Output the (X, Y) coordinate of the center of the cell containing the given text.  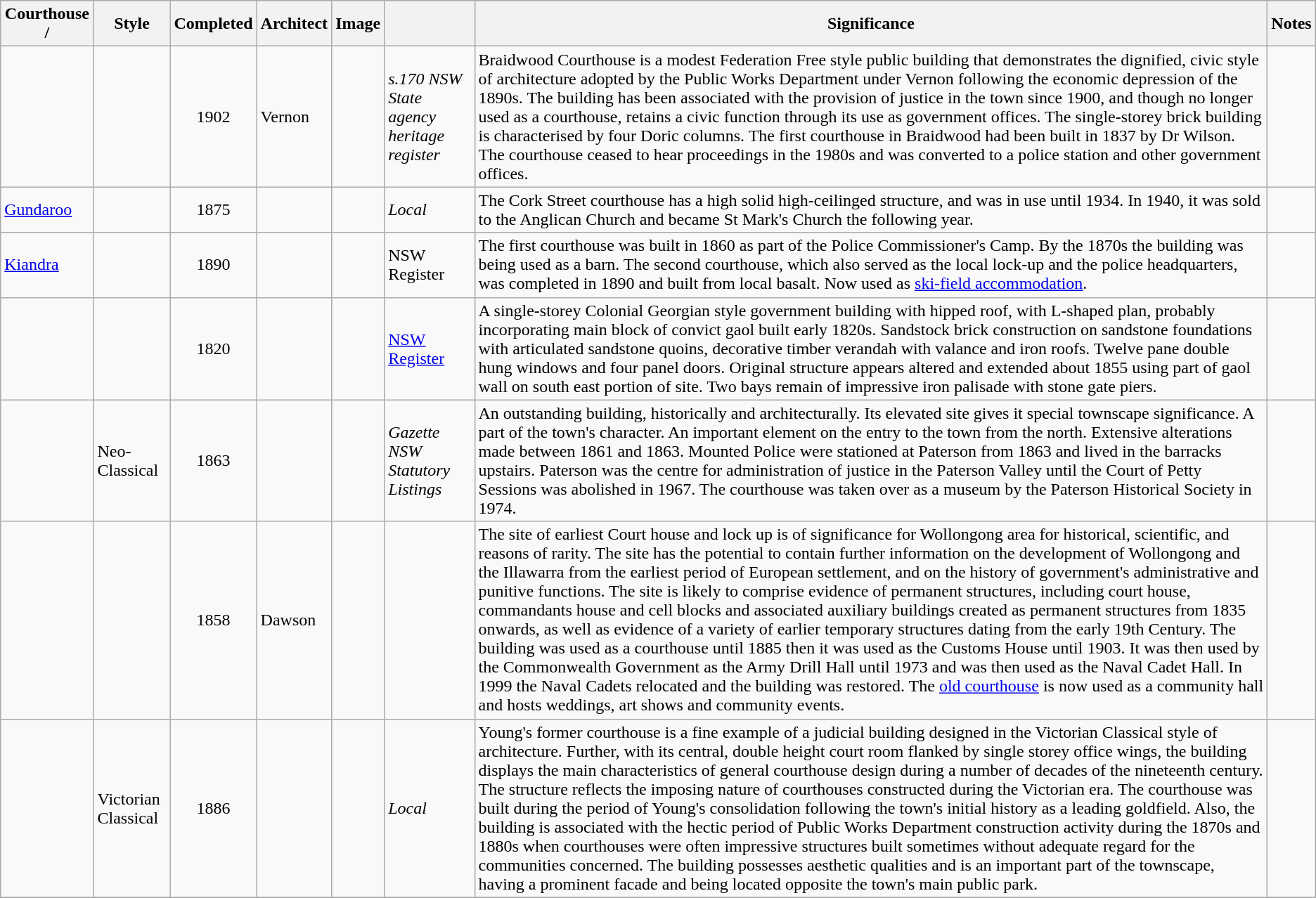
Gazette NSW Statutory Listings (430, 461)
Significance (871, 24)
Completed (214, 24)
1890 (214, 265)
Style (132, 24)
Kiandra (47, 265)
1875 (214, 209)
Gundaroo (47, 209)
1886 (214, 808)
s.170 NSW State agency heritage register (430, 117)
Image (359, 24)
Dawson (294, 620)
Notes (1291, 24)
1902 (214, 117)
Victorian Classical (132, 808)
Courthouse / (47, 24)
Vernon (294, 117)
1858 (214, 620)
1863 (214, 461)
Architect (294, 24)
1820 (214, 349)
Neo-Classical (132, 461)
